Search for the cell housing the specified text and yield its [X, Y] center coordinate. 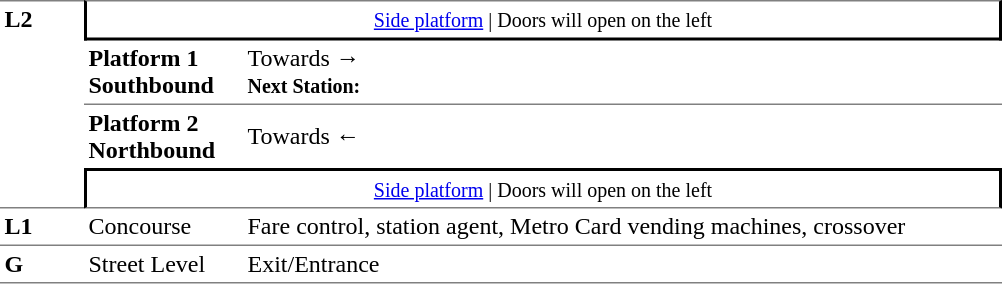
Street Level [164, 264]
Platform 1Southbound [164, 72]
Towards ← [622, 136]
G [42, 264]
Exit/Entrance [622, 264]
Concourse [164, 226]
Towards → Next Station: [622, 72]
Fare control, station agent, Metro Card vending machines, crossover [622, 226]
Platform 2Northbound [164, 136]
L1 [42, 226]
L2 [42, 104]
